Provide the (X, Y) coordinate of the cell's center where the given text is located.  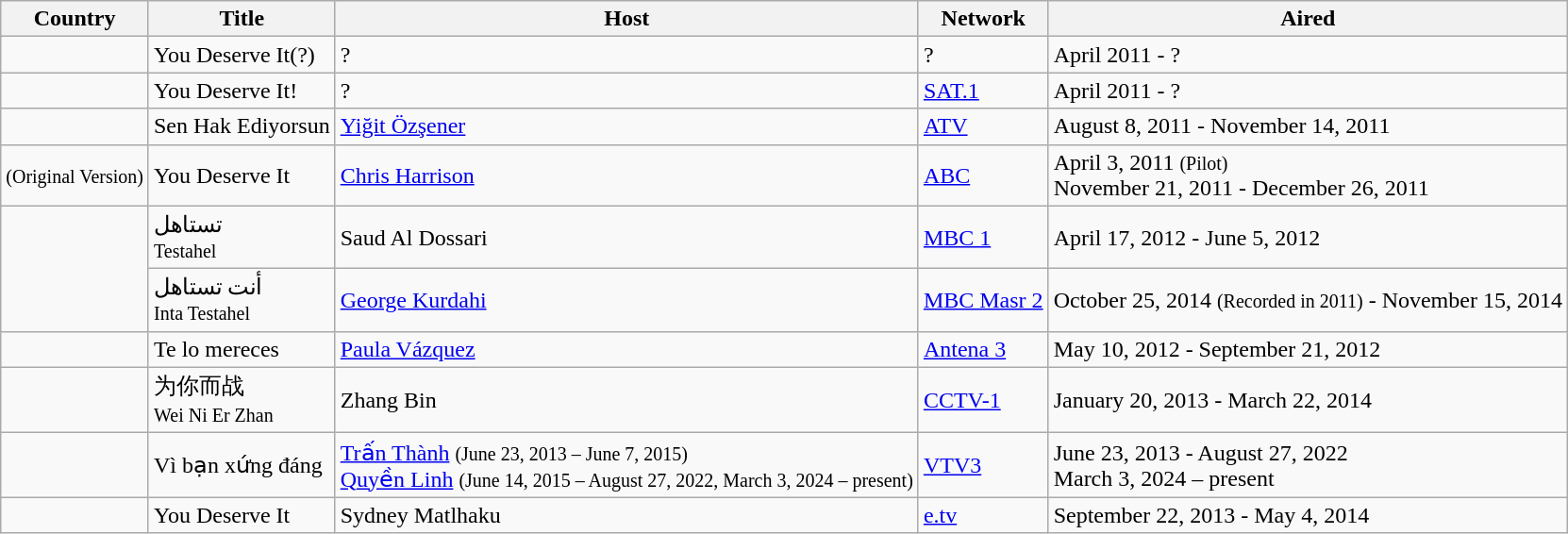
(Original Version) (75, 175)
You Deserve It(?) (242, 55)
George Kurdahi (626, 300)
Vì bạn xứng đáng (242, 465)
تستاهلTestahel (242, 238)
Aired (1308, 19)
April 17, 2012 - June 5, 2012 (1308, 238)
e.tv (983, 515)
Paula Vázquez (626, 349)
January 20, 2013 - March 22, 2014 (1308, 400)
May 10, 2012 - September 21, 2012 (1308, 349)
Zhang Bin (626, 400)
Chris Harrison (626, 175)
Country (75, 19)
Te lo mereces (242, 349)
Sydney Matlhaku (626, 515)
Title (242, 19)
Sen Hak Ediyorsun (242, 126)
CCTV-1 (983, 400)
MBC 1 (983, 238)
ATV (983, 126)
October 25, 2014 (Recorded in 2011) - November 15, 2014 (1308, 300)
为你而战Wei Ni Er Zhan (242, 400)
August 8, 2011 - November 14, 2011 (1308, 126)
MBC Masr 2 (983, 300)
Network (983, 19)
September 22, 2013 - May 4, 2014 (1308, 515)
VTV3 (983, 465)
Antena 3 (983, 349)
ABC (983, 175)
You Deserve It! (242, 91)
April 3, 2011 (Pilot)November 21, 2011 - December 26, 2011 (1308, 175)
Trấn Thành (June 23, 2013 – June 7, 2015)Quyền Linh (June 14, 2015 – August 27, 2022, March 3, 2024 – present) (626, 465)
أنت تستاهلInta Testahel (242, 300)
Host (626, 19)
Yiğit Özşener (626, 126)
Saud Al Dossari (626, 238)
June 23, 2013 - August 27, 2022March 3, 2024 – present (1308, 465)
SAT.1 (983, 91)
